Capture the cell that displays the provided text and extract its [x, y] central coordinate. 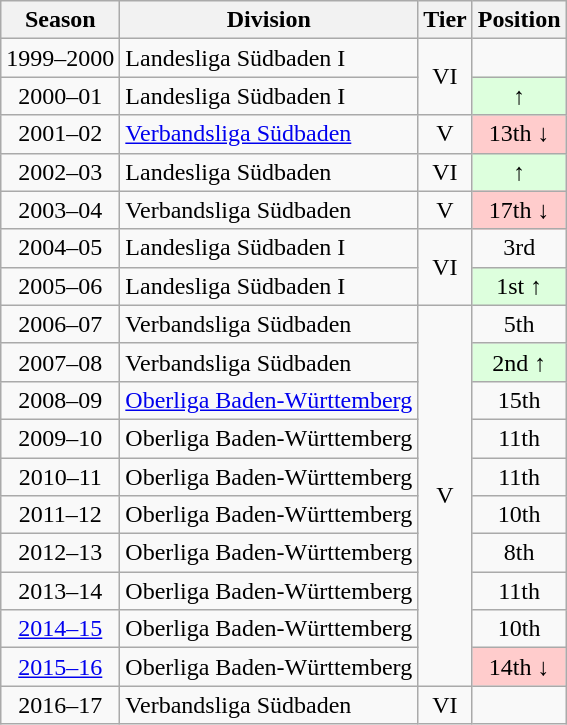
2012–13 [60, 553]
2006–07 [60, 324]
2007–08 [60, 362]
2000–01 [60, 96]
2014–15 [60, 629]
2001–02 [60, 134]
13th ↓ [519, 134]
2002–03 [60, 172]
Tier [446, 20]
2016–17 [60, 705]
2008–09 [60, 400]
Position [519, 20]
Landesliga Südbaden [269, 172]
1999–2000 [60, 58]
1st ↑ [519, 286]
5th [519, 324]
2nd ↑ [519, 362]
Division [269, 20]
15th [519, 400]
2005–06 [60, 286]
2010–11 [60, 477]
2004–05 [60, 248]
3rd [519, 248]
2009–10 [60, 438]
14th ↓ [519, 667]
2003–04 [60, 210]
2011–12 [60, 515]
8th [519, 553]
Season [60, 20]
2013–14 [60, 591]
17th ↓ [519, 210]
2015–16 [60, 667]
